Provide the (x, y) coordinate of the cell's center where the given text is located.  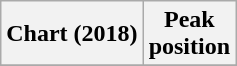
Peakposition (189, 34)
Chart (2018) (72, 34)
